Capture the cell that displays the provided text and extract its (x, y) central coordinate. 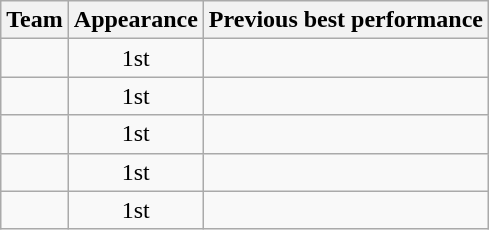
Team (35, 20)
Previous best performance (346, 20)
Appearance (136, 20)
